Locate the cell with the specified text and output its [X, Y] center coordinate. 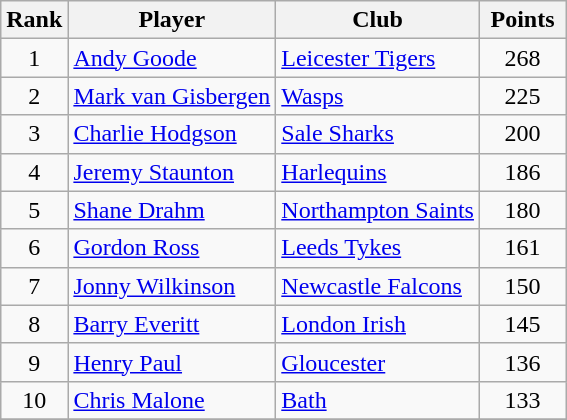
1 [34, 58]
Barry Everitt [172, 324]
Chris Malone [172, 400]
5 [34, 210]
Bath [378, 400]
Sale Sharks [378, 134]
Jeremy Staunton [172, 172]
Newcastle Falcons [378, 286]
8 [34, 324]
9 [34, 362]
268 [522, 58]
150 [522, 286]
180 [522, 210]
London Irish [378, 324]
Player [172, 20]
7 [34, 286]
Northampton Saints [378, 210]
Points [522, 20]
225 [522, 96]
145 [522, 324]
Henry Paul [172, 362]
Leeds Tykes [378, 248]
6 [34, 248]
4 [34, 172]
Andy Goode [172, 58]
Jonny Wilkinson [172, 286]
2 [34, 96]
Charlie Hodgson [172, 134]
Gloucester [378, 362]
Leicester Tigers [378, 58]
Rank [34, 20]
Shane Drahm [172, 210]
Club [378, 20]
Gordon Ross [172, 248]
186 [522, 172]
136 [522, 362]
161 [522, 248]
200 [522, 134]
Harlequins [378, 172]
133 [522, 400]
3 [34, 134]
Wasps [378, 96]
10 [34, 400]
Mark van Gisbergen [172, 96]
